Detect which cell encompasses the target text, then output its [x, y] center coordinate. 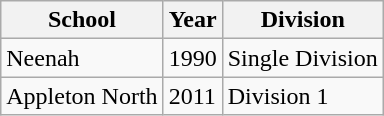
School [82, 20]
1990 [192, 58]
Division [302, 20]
Single Division [302, 58]
Neenah [82, 58]
Appleton North [82, 96]
2011 [192, 96]
Year [192, 20]
Division 1 [302, 96]
